Detect which cell encompasses the target text, then output its [x, y] center coordinate. 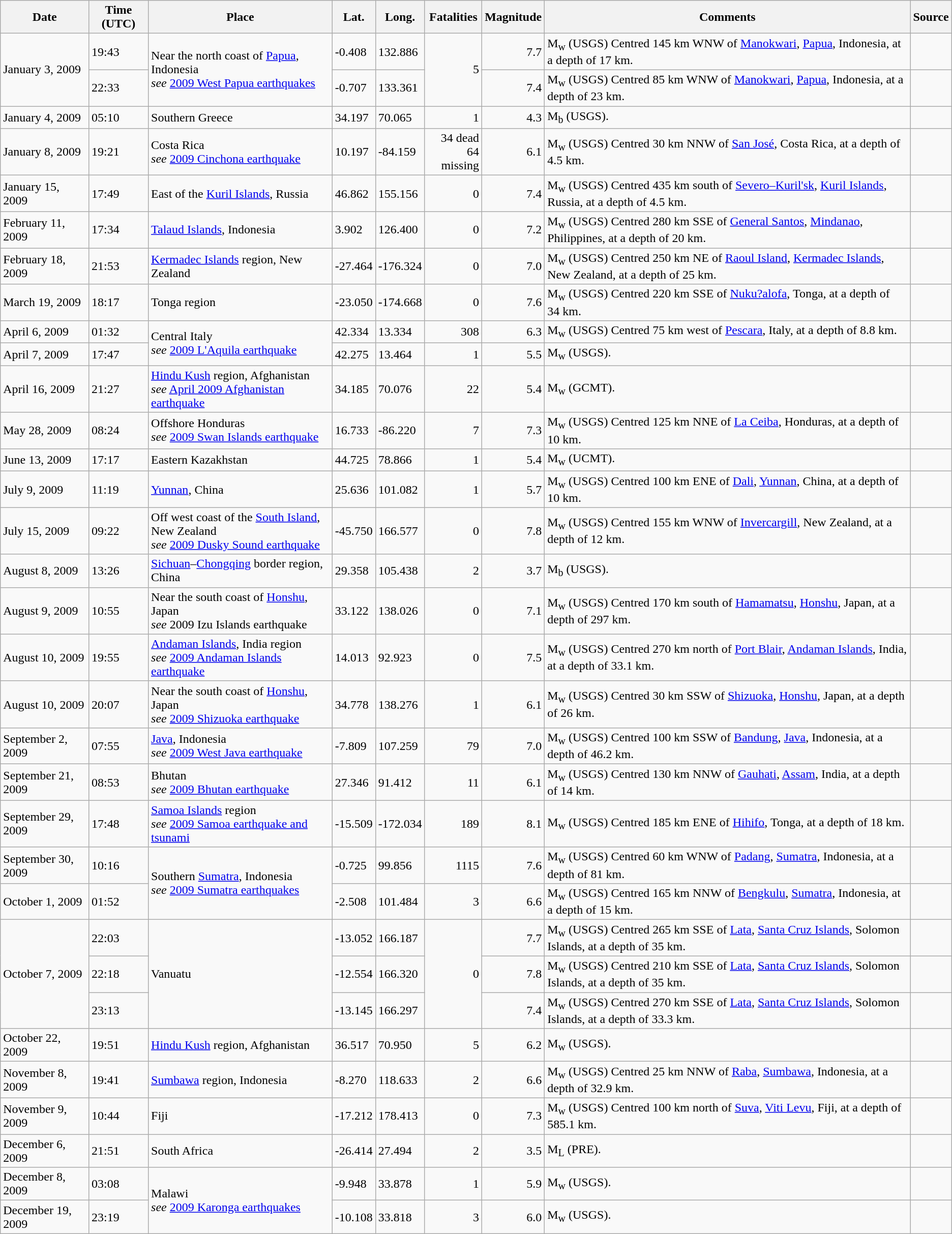
33.878 [400, 1184]
February 11, 2009 [45, 230]
Malawi see 2009 Karonga earthquakes [241, 1200]
138.026 [400, 611]
19:21 [118, 152]
22:33 [118, 87]
34.197 [354, 117]
-174.668 [400, 302]
118.633 [400, 1080]
August 8, 2009 [45, 570]
33.818 [400, 1217]
34 dead 64 missing [453, 152]
October 7, 2009 [45, 974]
5.5 [514, 354]
September 21, 2009 [45, 782]
8.1 [514, 824]
178.413 [400, 1116]
Mw (USGS) Centred 185 km ENE of Hihifo, Tonga, at a depth of 18 km. [727, 824]
Mw (USGS) Centred 155 km WNW of Invercargill, New Zealand, at a depth of 12 km. [727, 531]
Mw (USGS) Centred 30 km NNW of San José, Costa Rica, at a depth of 4.5 km. [727, 152]
21:51 [118, 1151]
Mw (USGS) Centred 170 km south of Hamamatsu, Honshu, Japan, at a depth of 297 km. [727, 611]
166.187 [400, 938]
Mw (USGS) Centred 100 km north of Suva, Viti Levu, Fiji, at a depth of 585.1 km. [727, 1116]
Date [45, 17]
Vanuatu [241, 974]
01:52 [118, 901]
18:17 [118, 302]
Mw (USGS) Centred 220 km SSE of Nuku?alofa, Tonga, at a depth of 34 km. [727, 302]
Place [241, 17]
Mw (USGS) Centred 280 km SSE of General Santos, Mindanao, Philippines, at a depth of 20 km. [727, 230]
10:55 [118, 611]
December 19, 2009 [45, 1217]
-8.270 [354, 1080]
Mw (USGS) Centred 30 km SSW of Shizuoka, Honshu, Japan, at a depth of 26 km. [727, 704]
-0.725 [354, 865]
Near the south coast of Honshu, Japan see 2009 Izu Islands earthquake [241, 611]
Time (UTC) [118, 17]
6.3 [514, 332]
-17.212 [354, 1116]
3.7 [514, 570]
-86.220 [400, 430]
Offshore Honduras see 2009 Swan Islands earthquake [241, 430]
20:07 [118, 704]
-176.324 [400, 266]
22:18 [118, 974]
Mw (GCMT). [727, 389]
138.276 [400, 704]
Mw (USGS) Centred 165 km NNW of Bengkulu, Sumatra, Indonesia, at a depth of 15 km. [727, 901]
Talaud Islands, Indonesia [241, 230]
Fatalities [453, 17]
79 [453, 745]
19:55 [118, 657]
Hindu Kush region, Afghanistan [241, 1045]
08:53 [118, 782]
17:34 [118, 230]
Mw (USGS) Centred 270 km SSE of Lata, Santa Cruz Islands, Solomon Islands, at a depth of 33.3 km. [727, 1011]
11:19 [118, 489]
Mw (USGS) Centred 25 km NNW of Raba, Sumbawa, Indonesia, at a depth of 32.9 km. [727, 1080]
South Africa [241, 1151]
September 29, 2009 [45, 824]
December 6, 2009 [45, 1151]
September 30, 2009 [45, 865]
08:24 [118, 430]
Sumbawa region, Indonesia [241, 1080]
February 18, 2009 [45, 266]
Source [931, 17]
Mw (USGS) Centred 60 km WNW of Padang, Sumatra, Indonesia, at a depth of 81 km. [727, 865]
7.5 [514, 657]
Central Italysee 2009 L'Aquila earthquake [241, 343]
19:41 [118, 1080]
-15.509 [354, 824]
25.636 [354, 489]
7.1 [514, 611]
22:03 [118, 938]
-9.948 [354, 1184]
Mw (USGS) Centred 130 km NNW of Gauhati, Assam, India, at a depth of 14 km. [727, 782]
January 8, 2009 [45, 152]
6.0 [514, 1217]
21:53 [118, 266]
13:26 [118, 570]
92.923 [400, 657]
Samoa Islands region see 2009 Samoa earthquake and tsunami [241, 824]
105.438 [400, 570]
ML (PRE). [727, 1151]
-84.159 [400, 152]
17:17 [118, 460]
January 4, 2009 [45, 117]
Mw (USGS) Centred 145 km WNW of Manokwari, Papua, Indonesia, at a depth of 17 km. [727, 52]
34.778 [354, 704]
July 15, 2009 [45, 531]
Sichuan–Chongqing border region, China [241, 570]
November 8, 2009 [45, 1080]
101.082 [400, 489]
September 2, 2009 [45, 745]
107.259 [400, 745]
166.320 [400, 974]
23:19 [118, 1217]
Andaman Islands, India region see 2009 Andaman Islands earthquake [241, 657]
70.076 [400, 389]
April 6, 2009 [45, 332]
166.297 [400, 1011]
Lat. [354, 17]
166.577 [400, 531]
Mw (USGS) Centred 75 km west of Pescara, Italy, at a depth of 8.8 km. [727, 332]
Mw (UCMT). [727, 460]
189 [453, 824]
-13.145 [354, 1011]
October 22, 2009 [45, 1045]
Mw (USGS) Centred 265 km SSE of Lata, Santa Cruz Islands, Solomon Islands, at a depth of 35 km. [727, 938]
6.2 [514, 1045]
January 3, 2009 [45, 70]
7 [453, 430]
13.334 [400, 332]
126.400 [400, 230]
21:27 [118, 389]
44.725 [354, 460]
March 19, 2009 [45, 302]
78.866 [400, 460]
Bhutan see 2009 Bhutan earthquake [241, 782]
Mw (USGS) Centred 125 km NNE of La Ceiba, Honduras, at a depth of 10 km. [727, 430]
Long. [400, 17]
132.886 [400, 52]
133.361 [400, 87]
33.122 [354, 611]
42.275 [354, 354]
03:08 [118, 1184]
Off west coast of the South Island, New Zealand see 2009 Dusky Sound earthquake [241, 531]
July 9, 2009 [45, 489]
46.862 [354, 193]
155.156 [400, 193]
09:22 [118, 531]
Yunnan, China [241, 489]
17:47 [118, 354]
Eastern Kazakhstan [241, 460]
5.9 [514, 1184]
27.346 [354, 782]
Fiji [241, 1116]
29.358 [354, 570]
4.3 [514, 117]
3.902 [354, 230]
Mw (USGS) Centred 435 km south of Severo–Kuril'sk, Kuril Islands, Russia, at a depth of 4.5 km. [727, 193]
27.494 [400, 1151]
10:44 [118, 1116]
October 1, 2009 [45, 901]
November 9, 2009 [45, 1116]
-13.052 [354, 938]
Mw (USGS) Centred 270 km north of Port Blair, Andaman Islands, India, at a depth of 33.1 km. [727, 657]
Near the north coast of Papua, Indonesia see 2009 West Papua earthquakes [241, 70]
13.464 [400, 354]
Mw (USGS) Centred 250 km NE of Raoul Island, Kermadec Islands, New Zealand, at a depth of 25 km. [727, 266]
16.733 [354, 430]
07:55 [118, 745]
7.2 [514, 230]
-45.750 [354, 531]
42.334 [354, 332]
Near the south coast of Honshu, Japan see 2009 Shizuoka earthquake [241, 704]
Costa Rica see 2009 Cinchona earthquake [241, 152]
-0.408 [354, 52]
10:16 [118, 865]
-12.554 [354, 974]
Mw (USGS) Centred 210 km SSE of Lata, Santa Cruz Islands, Solomon Islands, at a depth of 35 km. [727, 974]
-7.809 [354, 745]
01:32 [118, 332]
Mw (USGS) Centred 85 km WNW of Manokwari, Papua, Indonesia, at a depth of 23 km. [727, 87]
70.950 [400, 1045]
April 7, 2009 [45, 354]
-10.108 [354, 1217]
10.197 [354, 152]
308 [453, 332]
Southern Greece [241, 117]
Magnitude [514, 17]
Tonga region [241, 302]
-26.414 [354, 1151]
17:48 [118, 824]
36.517 [354, 1045]
101.484 [400, 901]
August 9, 2009 [45, 611]
Java, Indonesia see 2009 West Java earthquake [241, 745]
3.5 [514, 1151]
22 [453, 389]
East of the Kuril Islands, Russia [241, 193]
May 28, 2009 [45, 430]
-172.034 [400, 824]
19:43 [118, 52]
11 [453, 782]
05:10 [118, 117]
Mw (USGS) Centred 100 km SSW of Bandung, Java, Indonesia, at a depth of 46.2 km. [727, 745]
Kermadec Islands region, New Zealand [241, 266]
April 16, 2009 [45, 389]
-0.707 [354, 87]
70.065 [400, 117]
1115 [453, 865]
Hindu Kush region, Afghanistan see April 2009 Afghanistan earthquake [241, 389]
-2.508 [354, 901]
91.412 [400, 782]
June 13, 2009 [45, 460]
17:49 [118, 193]
5.7 [514, 489]
-23.050 [354, 302]
-27.464 [354, 266]
19:51 [118, 1045]
34.185 [354, 389]
14.013 [354, 657]
99.856 [400, 865]
January 15, 2009 [45, 193]
Southern Sumatra, Indonesia see 2009 Sumatra earthquakes [241, 884]
Mw (USGS) Centred 100 km ENE of Dali, Yunnan, China, at a depth of 10 km. [727, 489]
December 8, 2009 [45, 1184]
Comments [727, 17]
23:13 [118, 1011]
